Find where the given text appears and provide that cell's center as (X, Y) coordinate. 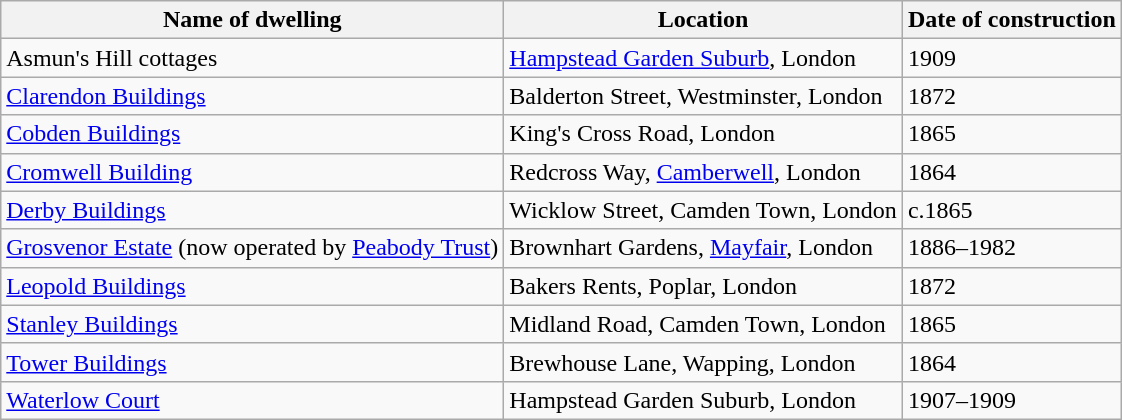
Stanley Buildings (252, 324)
Wicklow Street, Camden Town, London (704, 210)
Cromwell Building (252, 172)
Location (704, 20)
Derby Buildings (252, 210)
1886–1982 (1012, 248)
1907–1909 (1012, 400)
Date of construction (1012, 20)
Name of dwelling (252, 20)
c.1865 (1012, 210)
Asmun's Hill cottages (252, 58)
Tower Buildings (252, 362)
Balderton Street, Westminster, London (704, 96)
Brownhart Gardens, Mayfair, London (704, 248)
1909 (1012, 58)
Bakers Rents, Poplar, London (704, 286)
Grosvenor Estate (now operated by Peabody Trust) (252, 248)
Cobden Buildings (252, 134)
Leopold Buildings (252, 286)
Brewhouse Lane, Wapping, London (704, 362)
Clarendon Buildings (252, 96)
Waterlow Court (252, 400)
Midland Road, Camden Town, London (704, 324)
King's Cross Road, London (704, 134)
Redcross Way, Camberwell, London (704, 172)
